For the text-containing cell, return its midpoint in [x, y] coordinate format. 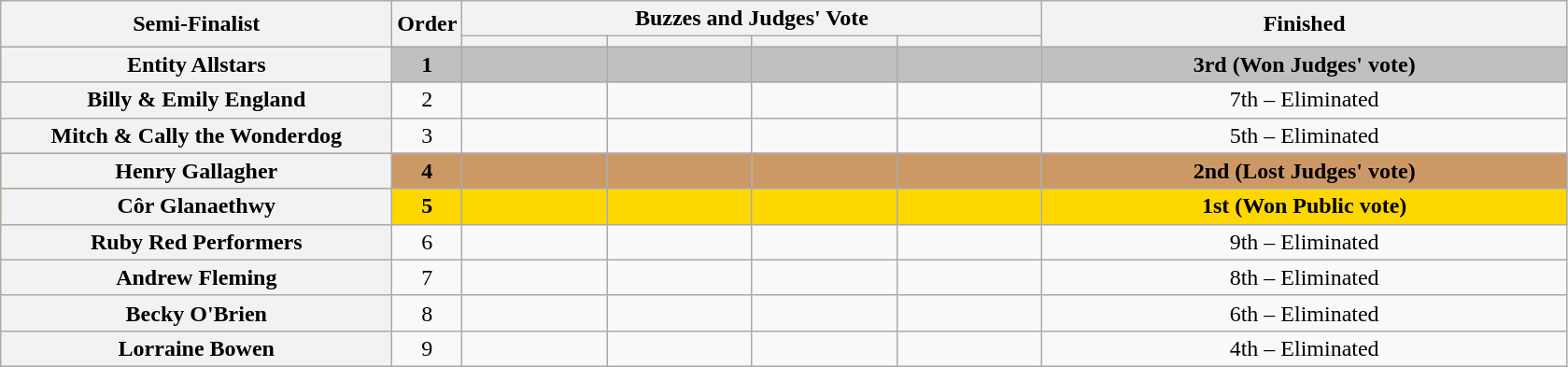
7 [428, 277]
4th – Eliminated [1304, 348]
6th – Eliminated [1304, 313]
Henry Gallagher [196, 171]
1st (Won Public vote) [1304, 206]
Order [428, 24]
4 [428, 171]
9th – Eliminated [1304, 242]
Côr Glanaethwy [196, 206]
3rd (Won Judges' vote) [1304, 64]
1 [428, 64]
5th – Eliminated [1304, 135]
Ruby Red Performers [196, 242]
Becky O'Brien [196, 313]
2 [428, 100]
Semi-Finalist [196, 24]
Billy & Emily England [196, 100]
3 [428, 135]
Buzzes and Judges' Vote [752, 19]
Mitch & Cally the Wonderdog [196, 135]
2nd (Lost Judges' vote) [1304, 171]
6 [428, 242]
8th – Eliminated [1304, 277]
Finished [1304, 24]
8 [428, 313]
Lorraine Bowen [196, 348]
Entity Allstars [196, 64]
7th – Eliminated [1304, 100]
5 [428, 206]
Andrew Fleming [196, 277]
9 [428, 348]
